Search for the cell housing the specified text and yield its (x, y) center coordinate. 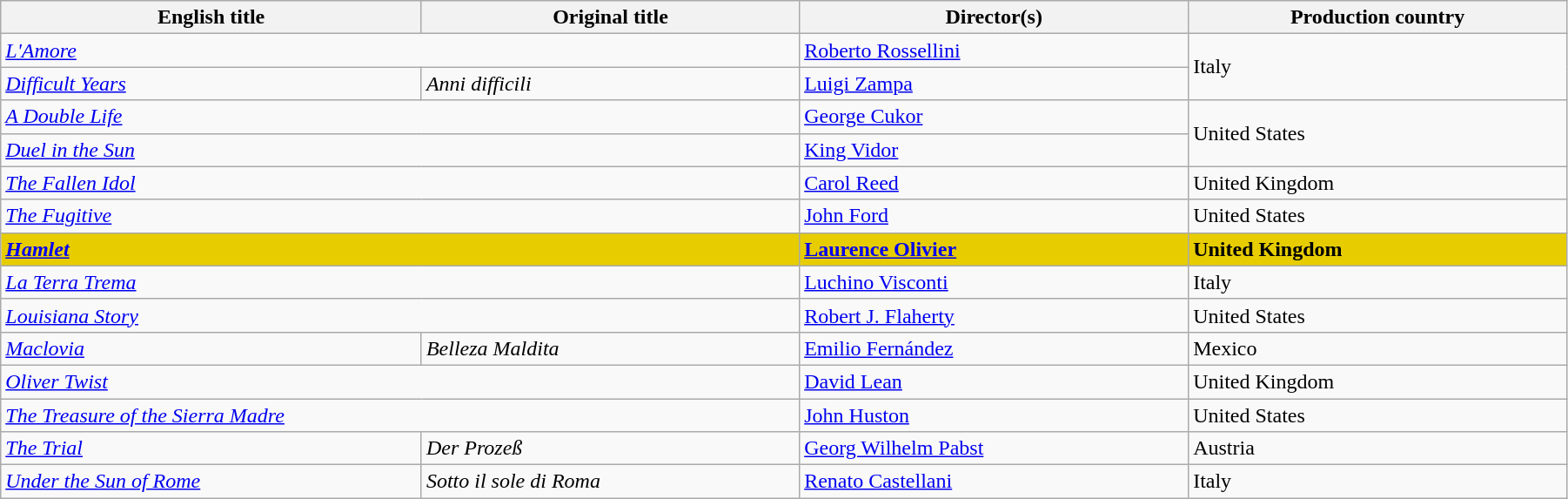
Laurence Olivier (994, 249)
David Lean (994, 381)
Robert J. Flaherty (994, 315)
John Huston (994, 415)
Der Prozeß (610, 448)
The Fallen Idol (400, 183)
Luigi Zampa (994, 84)
A Double Life (400, 117)
The Fugitive (400, 216)
The Trial (211, 448)
The Treasure of the Sierra Madre (400, 415)
Oliver Twist (400, 381)
Emilio Fernández (994, 348)
Anni difficili (610, 84)
English title (211, 17)
Difficult Years (211, 84)
L'Amore (400, 51)
Original title (610, 17)
Carol Reed (994, 183)
Director(s) (994, 17)
George Cukor (994, 117)
Under the Sun of Rome (211, 482)
Renato Castellani (994, 482)
Production country (1378, 17)
La Terra Trema (400, 282)
Austria (1378, 448)
King Vidor (994, 150)
Maclovia (211, 348)
Belleza Maldita (610, 348)
Luchino Visconti (994, 282)
Louisiana Story (400, 315)
Mexico (1378, 348)
Duel in the Sun (400, 150)
Sotto il sole di Roma (610, 482)
Roberto Rossellini (994, 51)
Hamlet (400, 249)
Georg Wilhelm Pabst (994, 448)
John Ford (994, 216)
